Return (X, Y) of the center of cell containing provided text 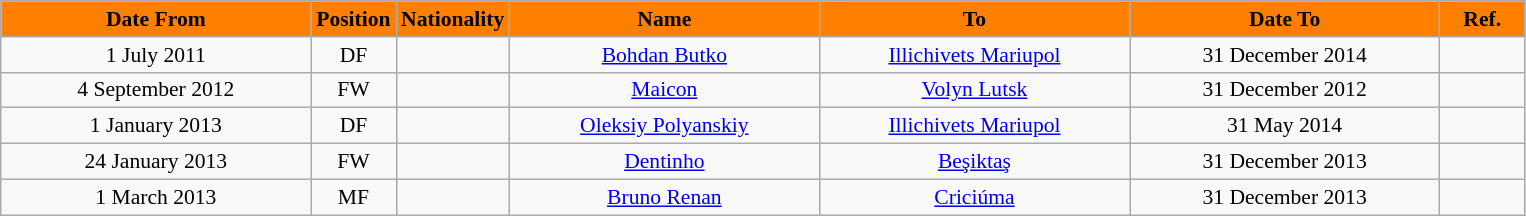
Name (664, 19)
31 December 2012 (1285, 90)
1 March 2013 (156, 197)
Bruno Renan (664, 197)
Date To (1285, 19)
31 May 2014 (1285, 126)
Oleksiy Polyanskiy (664, 126)
MF (354, 197)
Criciúma (974, 197)
Bohdan Butko (664, 55)
Nationality (452, 19)
Maicon (664, 90)
31 December 2014 (1285, 55)
1 July 2011 (156, 55)
1 January 2013 (156, 126)
To (974, 19)
Date From (156, 19)
Ref. (1482, 19)
24 January 2013 (156, 162)
Volyn Lutsk (974, 90)
Position (354, 19)
4 September 2012 (156, 90)
Dentinho (664, 162)
Beşiktaş (974, 162)
